Output the (X, Y) coordinate of the center of the cell containing the given text.  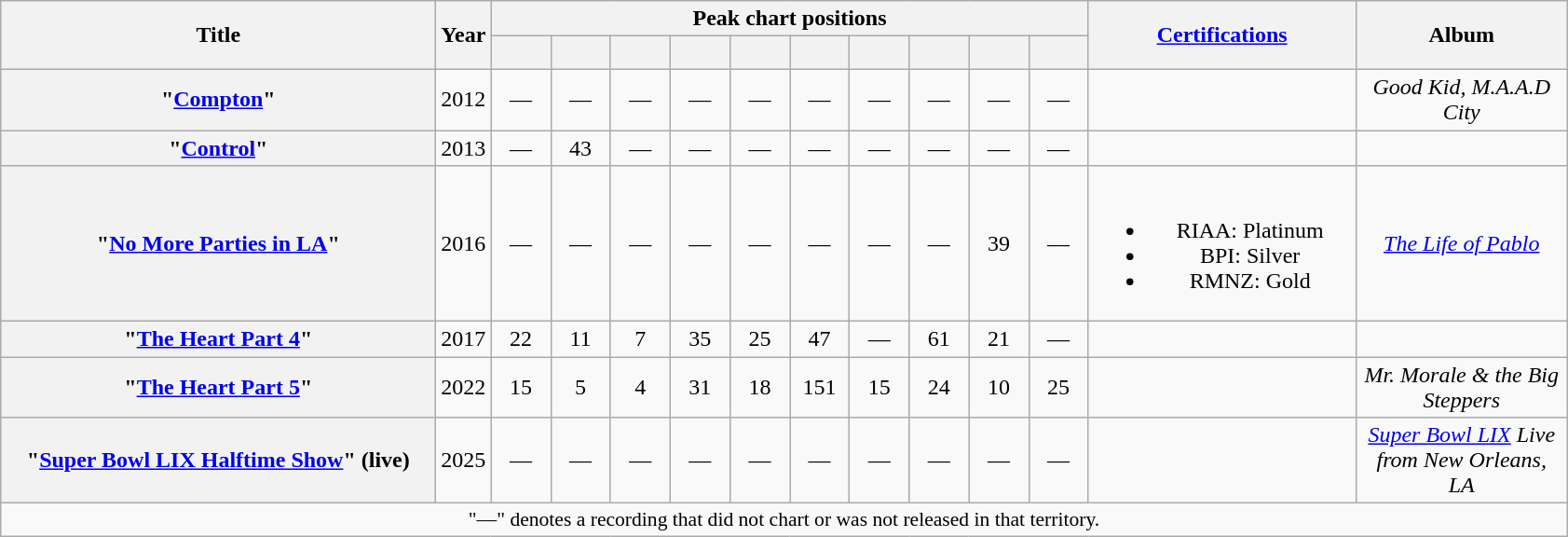
"—" denotes a recording that did not chart or was not released in that territory. (784, 520)
"Super Bowl LIX Halftime Show" (live) (218, 461)
10 (999, 388)
"Compton" (218, 99)
Certifications (1222, 35)
43 (580, 148)
5 (580, 388)
21 (999, 339)
61 (939, 339)
"The Heart Part 5" (218, 388)
Peak chart positions (790, 19)
2017 (464, 339)
35 (700, 339)
2022 (464, 388)
2025 (464, 461)
Album (1461, 35)
4 (640, 388)
"Control" (218, 148)
Mr. Morale & the Big Steppers (1461, 388)
2012 (464, 99)
39 (999, 244)
11 (580, 339)
47 (820, 339)
18 (759, 388)
2013 (464, 148)
7 (640, 339)
RIAA: PlatinumBPI: SilverRMNZ: Gold (1222, 244)
Good Kid, M.A.A.D City (1461, 99)
Title (218, 35)
"The Heart Part 4" (218, 339)
24 (939, 388)
Year (464, 35)
2016 (464, 244)
The Life of Pablo (1461, 244)
22 (521, 339)
Super Bowl LIX Live from New Orleans, LA (1461, 461)
"No More Parties in LA" (218, 244)
31 (700, 388)
151 (820, 388)
